Identify which cell holds the provided text, then report its (X, Y) central coordinate. 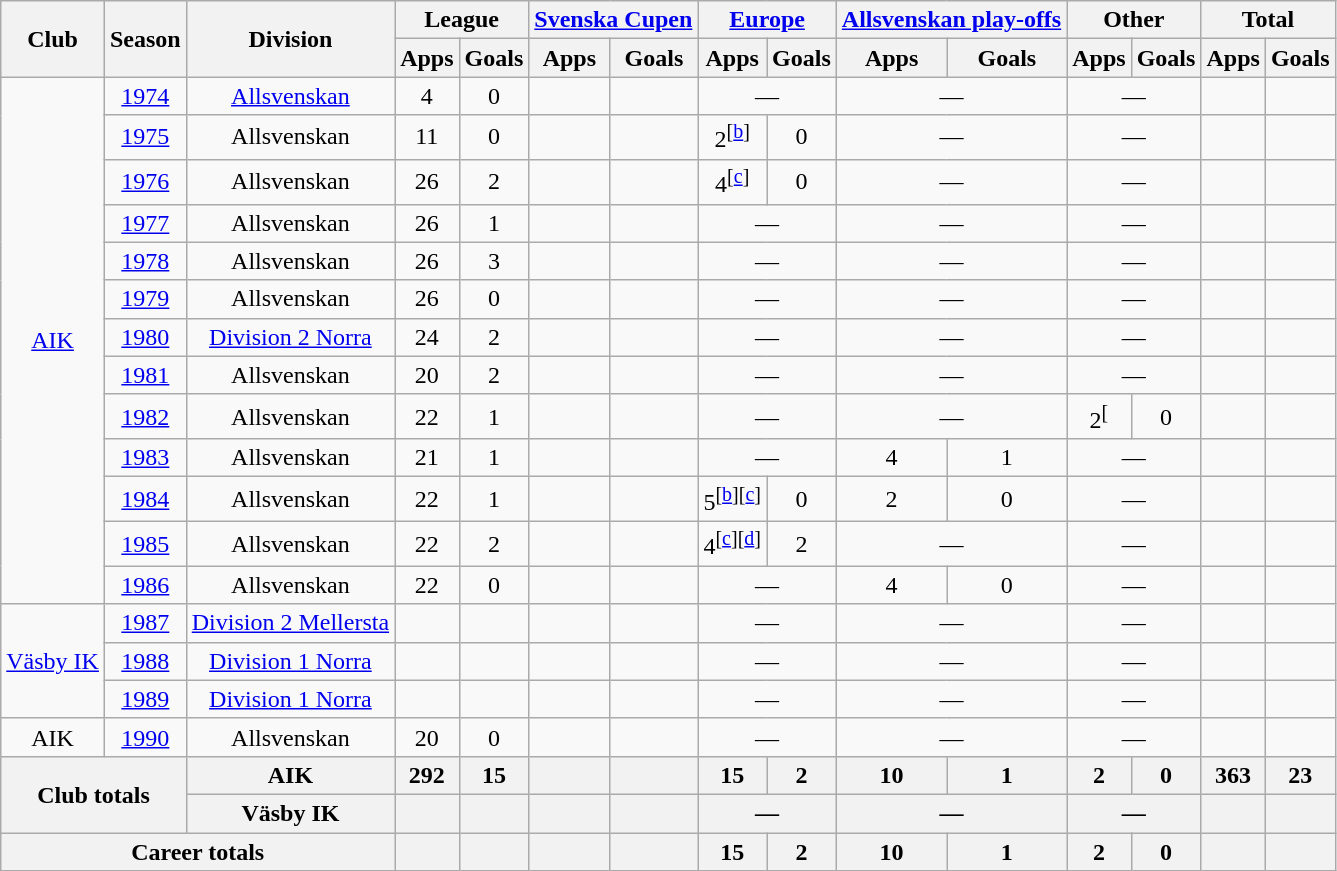
Club totals (94, 794)
Division 2 Mellersta (290, 623)
Season (145, 39)
24 (427, 337)
1987 (145, 623)
1984 (145, 500)
1974 (145, 96)
4[c][d] (732, 544)
1975 (145, 138)
League (462, 20)
11 (427, 138)
1990 (145, 737)
1985 (145, 544)
Allsvenskan play-offs (951, 20)
1986 (145, 585)
1978 (145, 261)
21 (427, 458)
1979 (145, 299)
Division (290, 39)
1982 (145, 416)
2[ (1099, 416)
363 (1233, 775)
Career totals (198, 852)
1983 (145, 458)
3 (494, 261)
23 (1300, 775)
1988 (145, 661)
1981 (145, 375)
292 (427, 775)
5[b][c] (732, 500)
Other (1134, 20)
1976 (145, 182)
Svenska Cupen (614, 20)
Europe (767, 20)
Division 2 Norra (290, 337)
Total (1268, 20)
4[c] (732, 182)
1980 (145, 337)
1977 (145, 223)
2[b] (732, 138)
Club (53, 39)
1989 (145, 699)
